Scan for the cell matching the given text and deliver its (x, y) coordinate at center. 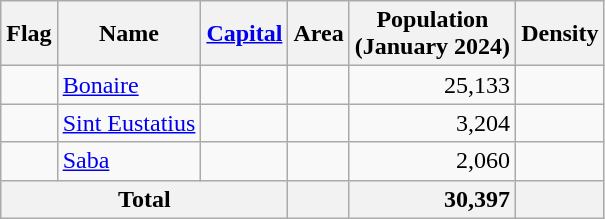
Sint Eustatius (129, 123)
30,397 (432, 199)
25,133 (432, 85)
Capital (244, 34)
Area (318, 34)
Bonaire (129, 85)
Density (560, 34)
Flag (29, 34)
Name (129, 34)
Total (144, 199)
2,060 (432, 161)
Saba (129, 161)
Population(January 2024) (432, 34)
3,204 (432, 123)
